For the text-containing cell, return its midpoint in (x, y) coordinate format. 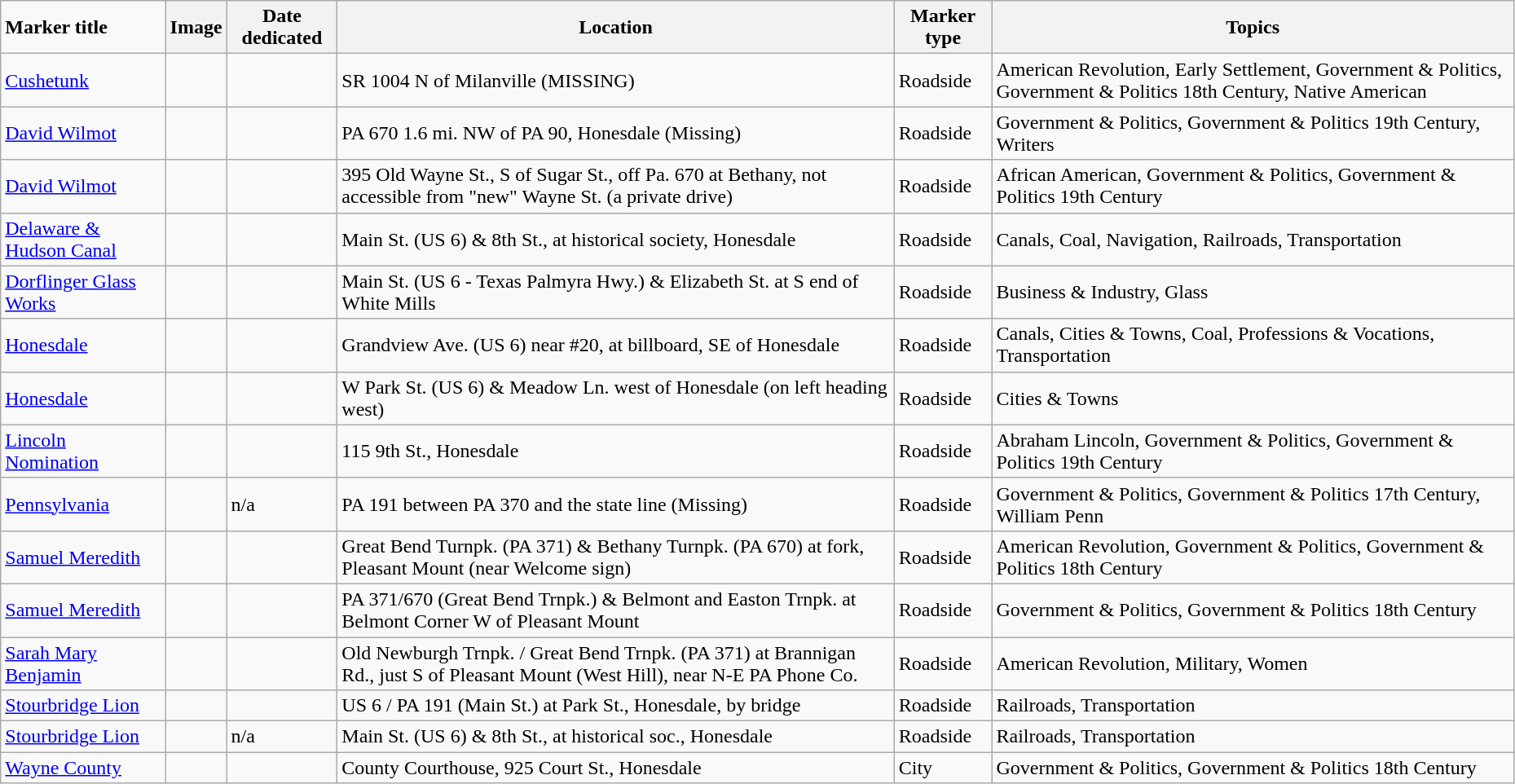
Main St. (US 6) & 8th St., at historical soc., Honesdale (616, 737)
Delaware & Hudson Canal (83, 240)
Image (196, 28)
Marker title (83, 28)
Cushetunk (83, 80)
Great Bend Turnpk. (PA 371) & Bethany Turnpk. (PA 670) at fork, Pleasant Mount (near Welcome sign) (616, 557)
PA 191 between PA 370 and the state line (Missing) (616, 504)
PA 670 1.6 mi. NW of PA 90, Honesdale (Missing) (616, 134)
Dorflinger Glass Works (83, 292)
Location (616, 28)
Date dedicated (282, 28)
Grandview Ave. (US 6) near #20, at billboard, SE of Honesdale (616, 346)
Main St. (US 6 - Texas Palmyra Hwy.) & Elizabeth St. at S end of White Mills (616, 292)
Old Newburgh Trnpk. / Great Bend Trnpk. (PA 371) at Brannigan Rd., just S of Pleasant Mount (West Hill), near N-E PA Phone Co. (616, 663)
Government & Politics, Government & Politics 17th Century, William Penn (1253, 504)
Cities & Towns (1253, 398)
County Courthouse, 925 Court St., Honesdale (616, 768)
W Park St. (US 6) & Meadow Ln. west of Honesdale (on left heading west) (616, 398)
Pennsylvania (83, 504)
Canals, Coal, Navigation, Railroads, Transportation (1253, 240)
American Revolution, Early Settlement, Government & Politics, Government & Politics 18th Century, Native American (1253, 80)
Lincoln Nomination (83, 451)
Topics (1253, 28)
Main St. (US 6) & 8th St., at historical society, Honesdale (616, 240)
Government & Politics, Government & Politics 19th Century, Writers (1253, 134)
Marker type (943, 28)
African American, Government & Politics, Government & Politics 19th Century (1253, 186)
US 6 / PA 191 (Main St.) at Park St., Honesdale, by bridge (616, 706)
City (943, 768)
SR 1004 N of Milanville (MISSING) (616, 80)
Abraham Lincoln, Government & Politics, Government & Politics 19th Century (1253, 451)
115 9th St., Honesdale (616, 451)
American Revolution, Government & Politics, Government & Politics 18th Century (1253, 557)
Canals, Cities & Towns, Coal, Professions & Vocations, Transportation (1253, 346)
Wayne County (83, 768)
395 Old Wayne St., S of Sugar St., off Pa. 670 at Bethany, not accessible from "new" Wayne St. (a private drive) (616, 186)
Sarah Mary Benjamin (83, 663)
Business & Industry, Glass (1253, 292)
American Revolution, Military, Women (1253, 663)
PA 371/670 (Great Bend Trnpk.) & Belmont and Easton Trnpk. at Belmont Corner W of Pleasant Mount (616, 610)
